Return [x, y] of the center of cell containing provided text 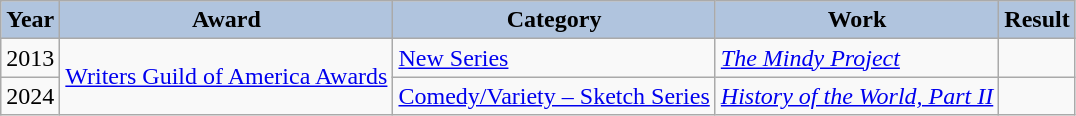
2024 [30, 96]
The Mindy Project [857, 58]
2013 [30, 58]
Comedy/Variety – Sketch Series [554, 96]
Year [30, 20]
Result [1037, 20]
Work [857, 20]
History of the World, Part II [857, 96]
Writers Guild of America Awards [226, 77]
Award [226, 20]
Category [554, 20]
New Series [554, 58]
